Identify which cell holds the provided text, then report its (X, Y) central coordinate. 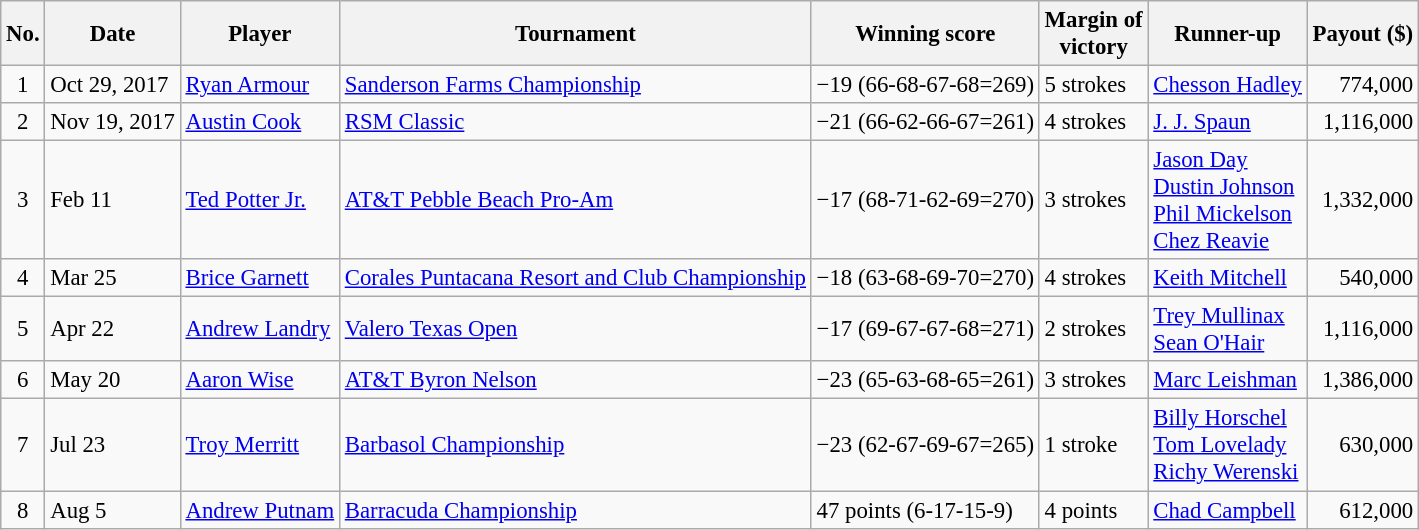
8 (23, 510)
Barbasol Championship (575, 445)
−17 (68-71-62-69=270) (925, 200)
Keith Mitchell (1228, 278)
6 (23, 381)
Austin Cook (260, 122)
4 points (1094, 510)
RSM Classic (575, 122)
−21 (66-62-66-67=261) (925, 122)
−23 (65-63-68-65=261) (925, 381)
Andrew Putnam (260, 510)
5 (23, 330)
Ryan Armour (260, 85)
−17 (69-67-67-68=271) (925, 330)
No. (23, 34)
Runner-up (1228, 34)
Trey Mullinax Sean O'Hair (1228, 330)
1 (23, 85)
Billy Horschel Tom Lovelady Richy Werenski (1228, 445)
Ted Potter Jr. (260, 200)
Valero Texas Open (575, 330)
Chesson Hadley (1228, 85)
Troy Merritt (260, 445)
630,000 (1362, 445)
Feb 11 (112, 200)
3 (23, 200)
Sanderson Farms Championship (575, 85)
Barracuda Championship (575, 510)
2 (23, 122)
7 (23, 445)
Oct 29, 2017 (112, 85)
May 20 (112, 381)
Andrew Landry (260, 330)
Tournament (575, 34)
Date (112, 34)
−18 (63-68-69-70=270) (925, 278)
Chad Campbell (1228, 510)
Margin ofvictory (1094, 34)
1,386,000 (1362, 381)
Marc Leishman (1228, 381)
−23 (62-67-69-67=265) (925, 445)
2 strokes (1094, 330)
4 (23, 278)
Nov 19, 2017 (112, 122)
Mar 25 (112, 278)
AT&T Pebble Beach Pro-Am (575, 200)
Jason Day Dustin Johnson Phil Mickelson Chez Reavie (1228, 200)
Jul 23 (112, 445)
Corales Puntacana Resort and Club Championship (575, 278)
540,000 (1362, 278)
J. J. Spaun (1228, 122)
Player (260, 34)
47 points (6-17-15-9) (925, 510)
AT&T Byron Nelson (575, 381)
1,332,000 (1362, 200)
1 stroke (1094, 445)
−19 (66-68-67-68=269) (925, 85)
Brice Garnett (260, 278)
Payout ($) (1362, 34)
Aug 5 (112, 510)
Apr 22 (112, 330)
774,000 (1362, 85)
5 strokes (1094, 85)
Winning score (925, 34)
612,000 (1362, 510)
Aaron Wise (260, 381)
